Detect which cell encompasses the target text, then output its [X, Y] center coordinate. 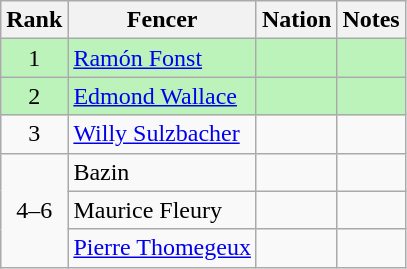
4–6 [34, 210]
Edmond Wallace [162, 96]
Notes [371, 20]
Bazin [162, 172]
Willy Sulzbacher [162, 134]
Ramón Fonst [162, 58]
3 [34, 134]
1 [34, 58]
Rank [34, 20]
Maurice Fleury [162, 210]
Nation [296, 20]
2 [34, 96]
Pierre Thomegeux [162, 248]
Fencer [162, 20]
